Return the [x, y] coordinate for the center point of the cell that contains the specified text.  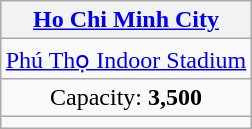
Ho Chi Minh City [126, 20]
Capacity: 3,500 [126, 97]
Phú Thọ Indoor Stadium [126, 59]
